Detect which cell encompasses the target text, then output its (x, y) center coordinate. 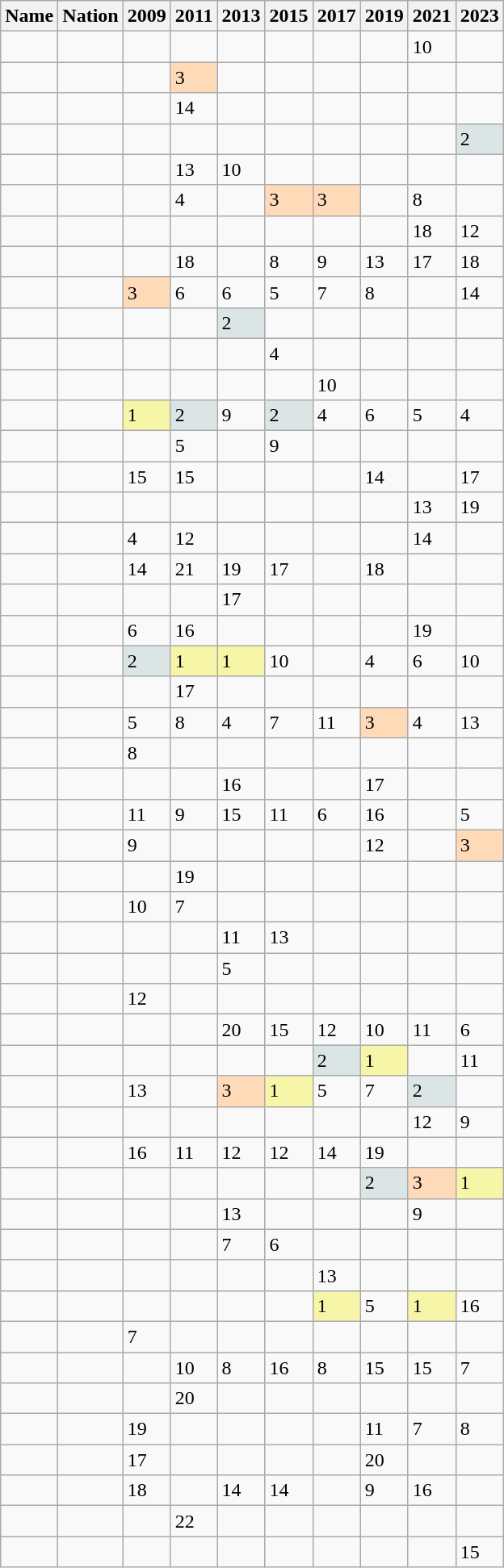
Nation (90, 16)
2019 (384, 16)
21 (194, 569)
22 (194, 1521)
2011 (194, 16)
2021 (431, 16)
2017 (336, 16)
2013 (241, 16)
2009 (147, 16)
2023 (480, 16)
2015 (289, 16)
Name (29, 16)
